From the cell containing the given text, extract its center point as (x, y) coordinate. 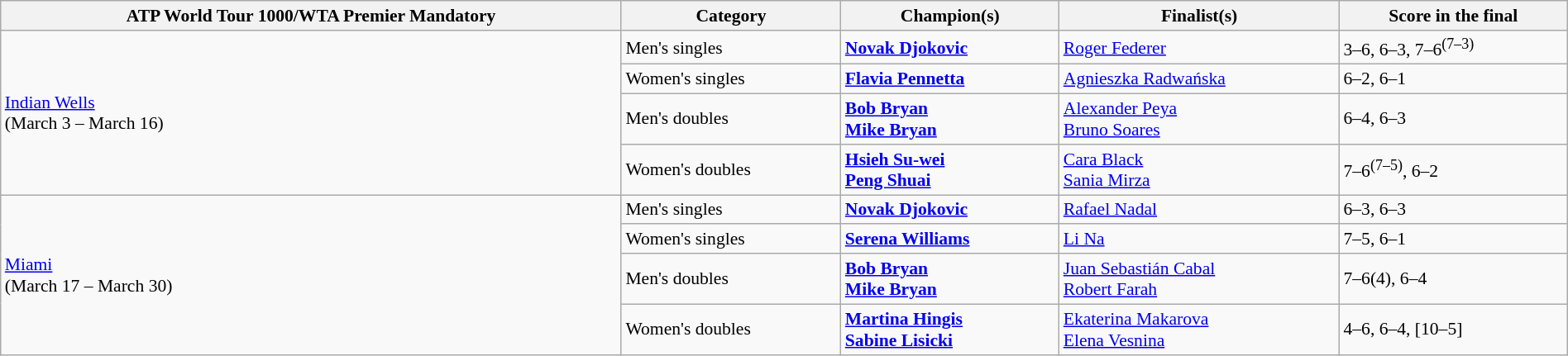
Rafael Nadal (1199, 210)
Flavia Pennetta (950, 79)
Juan Sebastián Cabal Robert Farah (1199, 279)
Miami(March 17 – March 30) (311, 275)
Martina Hingis Sabine Lisicki (950, 329)
7–5, 6–1 (1453, 240)
3–6, 6–3, 7–6(7–3) (1453, 48)
Alexander Peya Bruno Soares (1199, 119)
Hsieh Su-wei Peng Shuai (950, 170)
7–6(4), 6–4 (1453, 279)
Category (731, 16)
Score in the final (1453, 16)
4–6, 6–4, [10–5] (1453, 329)
6–3, 6–3 (1453, 210)
Roger Federer (1199, 48)
7–6(7–5), 6–2 (1453, 170)
Ekaterina Makarova Elena Vesnina (1199, 329)
6–4, 6–3 (1453, 119)
Cara Black Sania Mirza (1199, 170)
ATP World Tour 1000/WTA Premier Mandatory (311, 16)
Agnieszka Radwańska (1199, 79)
Indian Wells(March 3 – March 16) (311, 112)
Finalist(s) (1199, 16)
Serena Williams (950, 240)
6–2, 6–1 (1453, 79)
Li Na (1199, 240)
Champion(s) (950, 16)
